Return (x, y) of the center of cell containing provided text 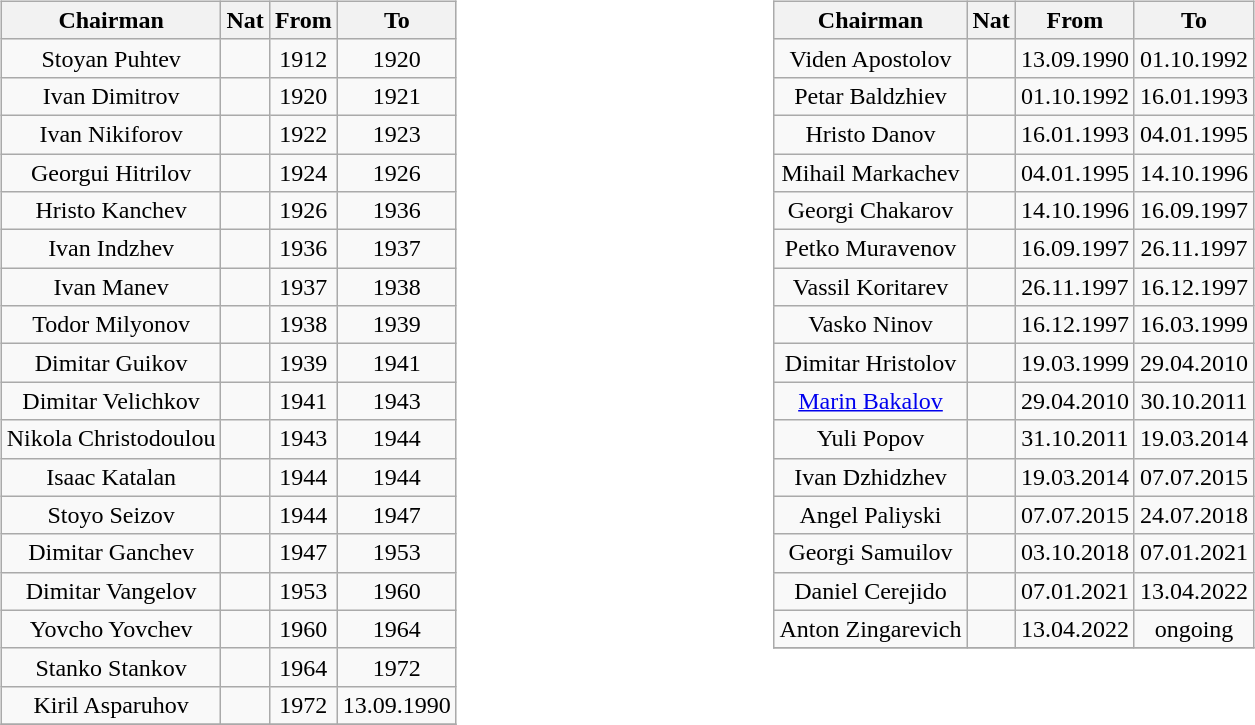
03.10.2018 (1074, 553)
Georgi Samuilov (870, 553)
Hristo Danov (870, 134)
ongoing (1194, 629)
Yovcho Yovchev (111, 629)
1924 (303, 173)
Kiril Asparuhov (111, 705)
16.03.1999 (1194, 325)
Isaac Katalan (111, 477)
Dimitar Velichkov (111, 401)
Ivan Indzhev (111, 249)
Dimitar Hristolov (870, 363)
Stanko Stankov (111, 667)
Daniel Cerejido (870, 591)
1912 (303, 58)
Angel Paliyski (870, 515)
Dimitar Ganchev (111, 553)
Petko Muravenov (870, 249)
Anton Zingarevich (870, 629)
Georgi Chakarov (870, 211)
1922 (303, 134)
Ivan Manev (111, 287)
Petar Baldzhiev (870, 96)
Ivan Dzhidzhev (870, 477)
Yuli Popov (870, 439)
1923 (396, 134)
1921 (396, 96)
Dimitar Guikov (111, 363)
Stoyan Puhtev (111, 58)
Georgui Hitrilov (111, 173)
Marin Bakalov (870, 401)
Hristo Kanchev (111, 211)
Dimitar Vangelov (111, 591)
Nikola Christodoulou (111, 439)
19.03.1999 (1074, 363)
Todor Milyonov (111, 325)
24.07.2018 (1194, 515)
Ivan Dimitrov (111, 96)
31.10.2011 (1074, 439)
Viden Apostolov (870, 58)
Ivan Nikiforov (111, 134)
Mihail Markachev (870, 173)
Stoyo Seizov (111, 515)
Vassil Koritarev (870, 287)
Vasko Ninov (870, 325)
30.10.2011 (1194, 401)
